Identify which cell holds the provided text, then report its [X, Y] central coordinate. 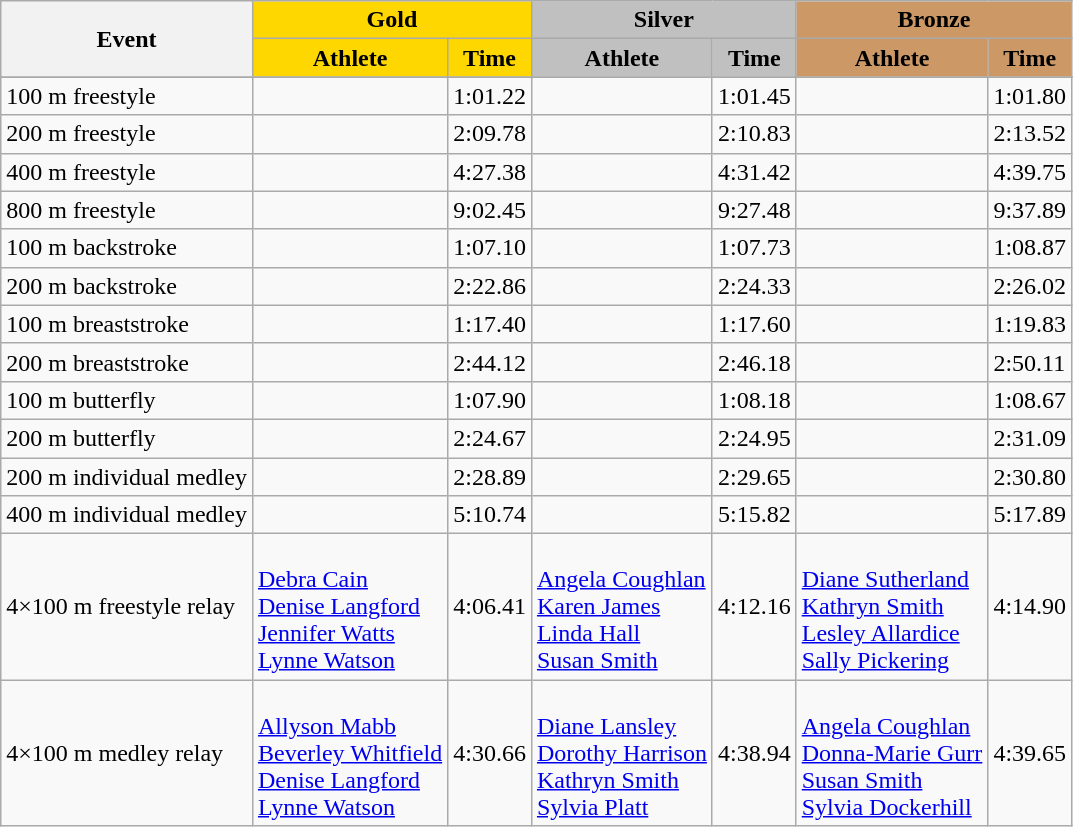
5:17.89 [1030, 515]
4:12.16 [754, 607]
Gold [392, 20]
Debra CainDenise LangfordJennifer WattsLynne Watson [350, 607]
4:39.65 [1030, 753]
9:27.48 [754, 210]
1:07.73 [754, 248]
1:01.22 [490, 96]
1:01.80 [1030, 96]
2:46.18 [754, 362]
9:02.45 [490, 210]
2:30.80 [1030, 477]
1:08.87 [1030, 248]
2:26.02 [1030, 286]
2:09.78 [490, 134]
Silver [664, 20]
5:10.74 [490, 515]
4:39.75 [1030, 172]
200 m butterfly [127, 438]
4:06.41 [490, 607]
100 m breaststroke [127, 324]
2:24.95 [754, 438]
1:19.83 [1030, 324]
Diane SutherlandKathryn SmithLesley AllardiceSally Pickering [892, 607]
200 m freestyle [127, 134]
400 m freestyle [127, 172]
1:01.45 [754, 96]
2:22.86 [490, 286]
100 m backstroke [127, 248]
2:29.65 [754, 477]
100 m butterfly [127, 400]
Event [127, 39]
4:27.38 [490, 172]
1:07.10 [490, 248]
2:24.67 [490, 438]
2:13.52 [1030, 134]
200 m individual medley [127, 477]
2:28.89 [490, 477]
800 m freestyle [127, 210]
5:15.82 [754, 515]
Allyson MabbBeverley WhitfieldDenise LangfordLynne Watson [350, 753]
2:10.83 [754, 134]
2:44.12 [490, 362]
1:17.60 [754, 324]
Angela CoughlanKaren JamesLinda HallSusan Smith [622, 607]
Bronze [934, 20]
2:50.11 [1030, 362]
Angela CoughlanDonna-Marie GurrSusan SmithSylvia Dockerhill [892, 753]
4:38.94 [754, 753]
4:31.42 [754, 172]
2:31.09 [1030, 438]
1:08.67 [1030, 400]
200 m breaststroke [127, 362]
Diane LansleyDorothy HarrisonKathryn SmithSylvia Platt [622, 753]
200 m backstroke [127, 286]
4×100 m freestyle relay [127, 607]
4:14.90 [1030, 607]
4×100 m medley relay [127, 753]
1:07.90 [490, 400]
4:30.66 [490, 753]
2:24.33 [754, 286]
1:17.40 [490, 324]
9:37.89 [1030, 210]
100 m freestyle [127, 96]
400 m individual medley [127, 515]
1:08.18 [754, 400]
